Scan for the cell matching the given text and deliver its [x, y] coordinate at center. 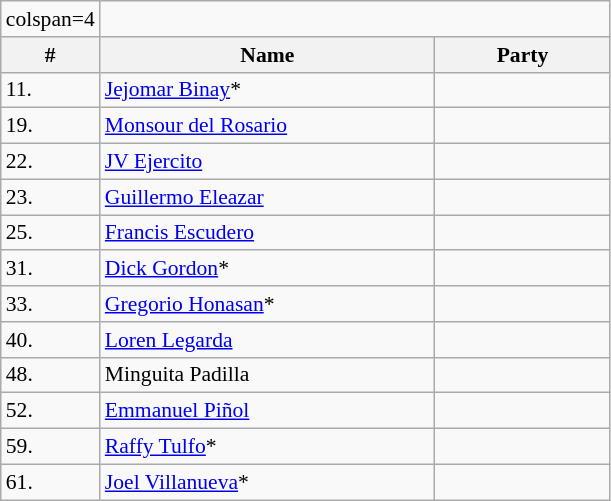
Gregorio Honasan* [268, 304]
11. [50, 90]
19. [50, 126]
52. [50, 411]
40. [50, 340]
Guillermo Eleazar [268, 197]
31. [50, 269]
23. [50, 197]
33. [50, 304]
# [50, 55]
48. [50, 375]
59. [50, 447]
JV Ejercito [268, 162]
Dick Gordon* [268, 269]
25. [50, 233]
61. [50, 482]
Emmanuel Piñol [268, 411]
Loren Legarda [268, 340]
Party [522, 55]
Name [268, 55]
Francis Escudero [268, 233]
Raffy Tulfo* [268, 447]
colspan=4 [50, 19]
22. [50, 162]
Jejomar Binay* [268, 90]
Joel Villanueva* [268, 482]
Minguita Padilla [268, 375]
Monsour del Rosario [268, 126]
